Output the (X, Y) coordinate of the center of the cell containing the given text.  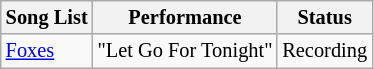
Foxes (47, 51)
Song List (47, 17)
"Let Go For Tonight" (186, 51)
Recording (324, 51)
Performance (186, 17)
Status (324, 17)
